Extract the [X, Y] coordinate from the center of the cell holding the provided text.  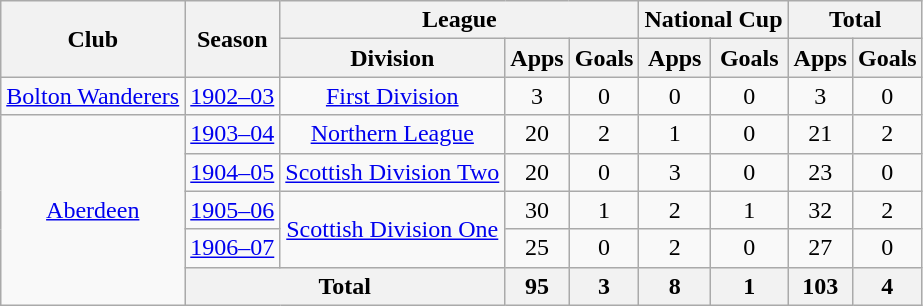
Aberdeen [93, 210]
Bolton Wanderers [93, 96]
103 [820, 286]
Scottish Division Two [392, 172]
8 [675, 286]
1906–07 [232, 248]
Club [93, 39]
League [460, 20]
National Cup [714, 20]
1905–06 [232, 210]
Northern League [392, 134]
95 [537, 286]
30 [537, 210]
Division [392, 58]
1903–04 [232, 134]
21 [820, 134]
Season [232, 39]
1902–03 [232, 96]
32 [820, 210]
Scottish Division One [392, 229]
27 [820, 248]
25 [537, 248]
4 [887, 286]
1904–05 [232, 172]
First Division [392, 96]
23 [820, 172]
